Determine the (X, Y) coordinate at the center of the cell enclosing the given text.  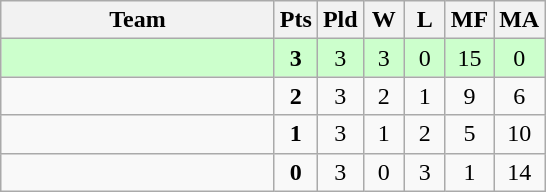
W (384, 20)
MA (520, 20)
Pld (340, 20)
MF (469, 20)
14 (520, 172)
L (424, 20)
Pts (296, 20)
6 (520, 96)
Team (138, 20)
5 (469, 134)
15 (469, 58)
9 (469, 96)
10 (520, 134)
